Return (X, Y) of the center of cell containing provided text 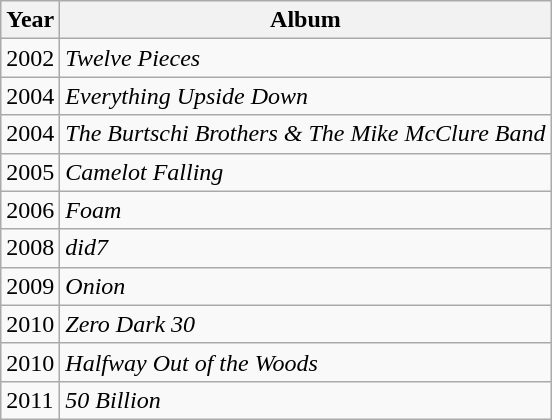
Halfway Out of the Woods (306, 362)
50 Billion (306, 400)
Camelot Falling (306, 172)
Foam (306, 210)
Everything Upside Down (306, 96)
Year (30, 20)
2006 (30, 210)
Twelve Pieces (306, 58)
2005 (30, 172)
Onion (306, 286)
2002 (30, 58)
2009 (30, 286)
Album (306, 20)
Zero Dark 30 (306, 324)
did7 (306, 248)
2011 (30, 400)
The Burtschi Brothers & The Mike McClure Band (306, 134)
2008 (30, 248)
